Identify which cell holds the provided text, then report its (X, Y) central coordinate. 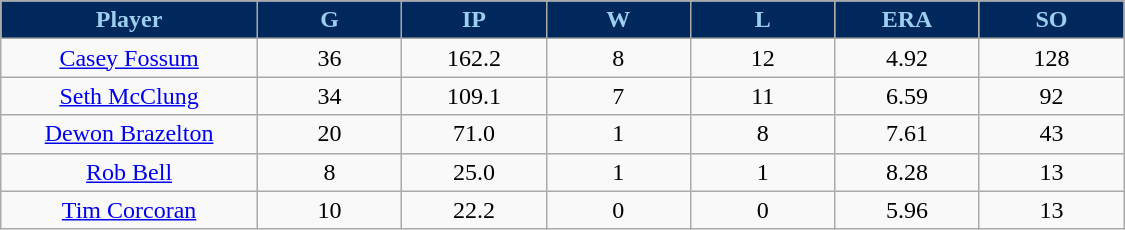
4.92 (907, 58)
Casey Fossum (130, 58)
L (763, 20)
7 (618, 96)
6.59 (907, 96)
36 (329, 58)
162.2 (474, 58)
5.96 (907, 210)
12 (763, 58)
Tim Corcoran (130, 210)
IP (474, 20)
128 (1051, 58)
43 (1051, 134)
W (618, 20)
25.0 (474, 172)
20 (329, 134)
92 (1051, 96)
Rob Bell (130, 172)
109.1 (474, 96)
22.2 (474, 210)
SO (1051, 20)
10 (329, 210)
Dewon Brazelton (130, 134)
Player (130, 20)
71.0 (474, 134)
8.28 (907, 172)
11 (763, 96)
ERA (907, 20)
Seth McClung (130, 96)
G (329, 20)
34 (329, 96)
7.61 (907, 134)
